Return the [x, y] coordinate for the center point of the cell that contains the specified text.  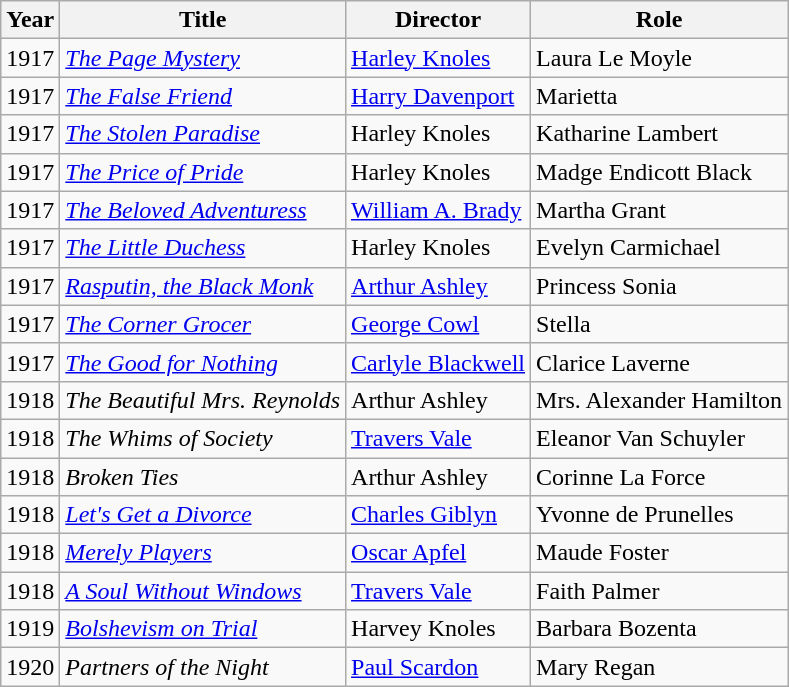
The Corner Grocer [203, 324]
Evelyn Carmichael [660, 248]
Paul Scardon [438, 667]
Rasputin, the Black Monk [203, 286]
1920 [30, 667]
Carlyle Blackwell [438, 362]
William A. Brady [438, 210]
The Whims of Society [203, 438]
Let's Get a Divorce [203, 515]
Eleanor Van Schuyler [660, 438]
Title [203, 20]
The Stolen Paradise [203, 134]
Madge Endicott Black [660, 172]
Maude Foster [660, 553]
1919 [30, 629]
Martha Grant [660, 210]
Corinne La Force [660, 477]
Mary Regan [660, 667]
The Good for Nothing [203, 362]
The Little Duchess [203, 248]
George Cowl [438, 324]
The False Friend [203, 96]
The Beautiful Mrs. Reynolds [203, 400]
Charles Giblyn [438, 515]
Harvey Knoles [438, 629]
Harry Davenport [438, 96]
Broken Ties [203, 477]
Faith Palmer [660, 591]
Mrs. Alexander Hamilton [660, 400]
The Price of Pride [203, 172]
Stella [660, 324]
Partners of the Night [203, 667]
Bolshevism on Trial [203, 629]
A Soul Without Windows [203, 591]
Princess Sonia [660, 286]
Yvonne de Prunelles [660, 515]
Director [438, 20]
The Beloved Adventuress [203, 210]
Laura Le Moyle [660, 58]
Year [30, 20]
Barbara Bozenta [660, 629]
Role [660, 20]
The Page Mystery [203, 58]
Oscar Apfel [438, 553]
Merely Players [203, 553]
Clarice Laverne [660, 362]
Marietta [660, 96]
Katharine Lambert [660, 134]
